Locate the cell with the specified text and output its [X, Y] center coordinate. 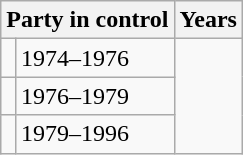
1974–1976 [94, 58]
Years [208, 20]
Party in control [88, 20]
1979–1996 [94, 134]
1976–1979 [94, 96]
